Return (x, y) of the center of cell containing provided text 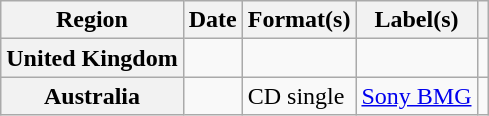
Date (212, 20)
United Kingdom (92, 58)
Region (92, 20)
Sony BMG (416, 96)
Label(s) (416, 20)
Format(s) (299, 20)
Australia (92, 96)
CD single (299, 96)
